Scan for the cell matching the given text and deliver its [x, y] coordinate at center. 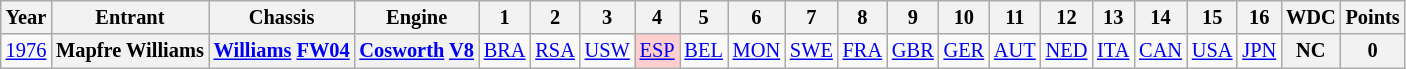
Chassis [282, 17]
12 [1067, 17]
15 [1212, 17]
FRA [862, 51]
3 [608, 17]
Entrant [130, 17]
Points [1373, 17]
MON [756, 51]
BEL [704, 51]
Mapfre Williams [130, 51]
WDC [1311, 17]
NED [1067, 51]
JPN [1259, 51]
GBR [913, 51]
2 [554, 17]
14 [1160, 17]
AUT [1015, 51]
0 [1373, 51]
9 [913, 17]
ITA [1113, 51]
13 [1113, 17]
SWE [812, 51]
BRA [505, 51]
GER [964, 51]
7 [812, 17]
Cosworth V8 [417, 51]
Year [26, 17]
6 [756, 17]
Engine [417, 17]
10 [964, 17]
16 [1259, 17]
ESP [658, 51]
1 [505, 17]
Williams FW04 [282, 51]
4 [658, 17]
11 [1015, 17]
5 [704, 17]
USA [1212, 51]
1976 [26, 51]
8 [862, 17]
USW [608, 51]
NC [1311, 51]
CAN [1160, 51]
RSA [554, 51]
